Determine the (X, Y) coordinate at the center of the cell enclosing the given text.  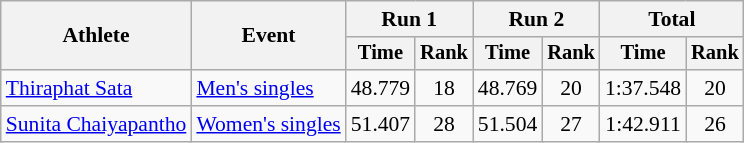
1:42.911 (643, 124)
48.769 (508, 88)
51.504 (508, 124)
51.407 (380, 124)
Event (268, 36)
Run 2 (536, 19)
Run 1 (410, 19)
Thiraphat Sata (96, 88)
26 (715, 124)
Total (672, 19)
28 (444, 124)
Sunita Chaiyapantho (96, 124)
Athlete (96, 36)
Men's singles (268, 88)
27 (571, 124)
Women's singles (268, 124)
48.779 (380, 88)
18 (444, 88)
1:37.548 (643, 88)
